Determine the [X, Y] coordinate at the center of the cell enclosing the given text.  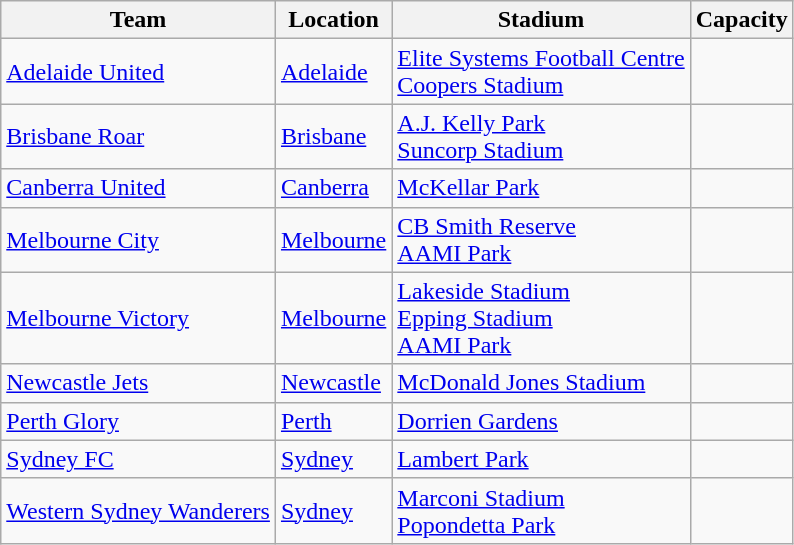
Team [138, 20]
Newcastle [333, 383]
Canberra United [138, 188]
Perth [333, 421]
McKellar Park [541, 188]
Adelaide [333, 72]
Dorrien Gardens [541, 421]
Brisbane [333, 136]
Western Sydney Wanderers [138, 510]
Marconi StadiumPopondetta Park [541, 510]
A.J. Kelly ParkSuncorp Stadium [541, 136]
Canberra [333, 188]
Stadium [541, 20]
Sydney FC [138, 459]
Perth Glory [138, 421]
Capacity [742, 20]
McDonald Jones Stadium [541, 383]
Melbourne Victory [138, 318]
Brisbane Roar [138, 136]
Adelaide United [138, 72]
Melbourne City [138, 240]
CB Smith ReserveAAMI Park [541, 240]
Location [333, 20]
Lakeside StadiumEpping StadiumAAMI Park [541, 318]
Elite Systems Football CentreCoopers Stadium [541, 72]
Lambert Park [541, 459]
Newcastle Jets [138, 383]
